Search for the cell housing the specified text and yield its (x, y) center coordinate. 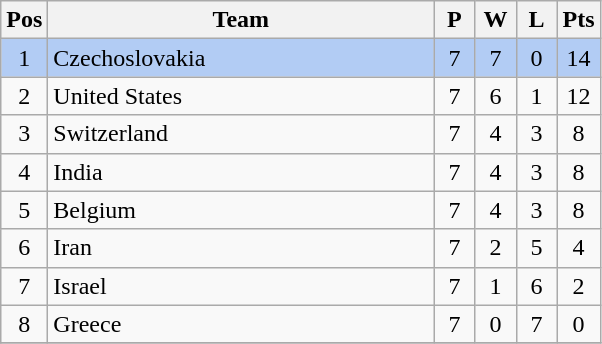
Pos (24, 20)
Switzerland (241, 134)
United States (241, 96)
Greece (241, 324)
Czechoslovakia (241, 58)
Pts (578, 20)
Israel (241, 286)
L (536, 20)
India (241, 172)
14 (578, 58)
W (496, 20)
Team (241, 20)
Iran (241, 248)
12 (578, 96)
P (454, 20)
Belgium (241, 210)
